For the text-containing cell, return its midpoint in [x, y] coordinate format. 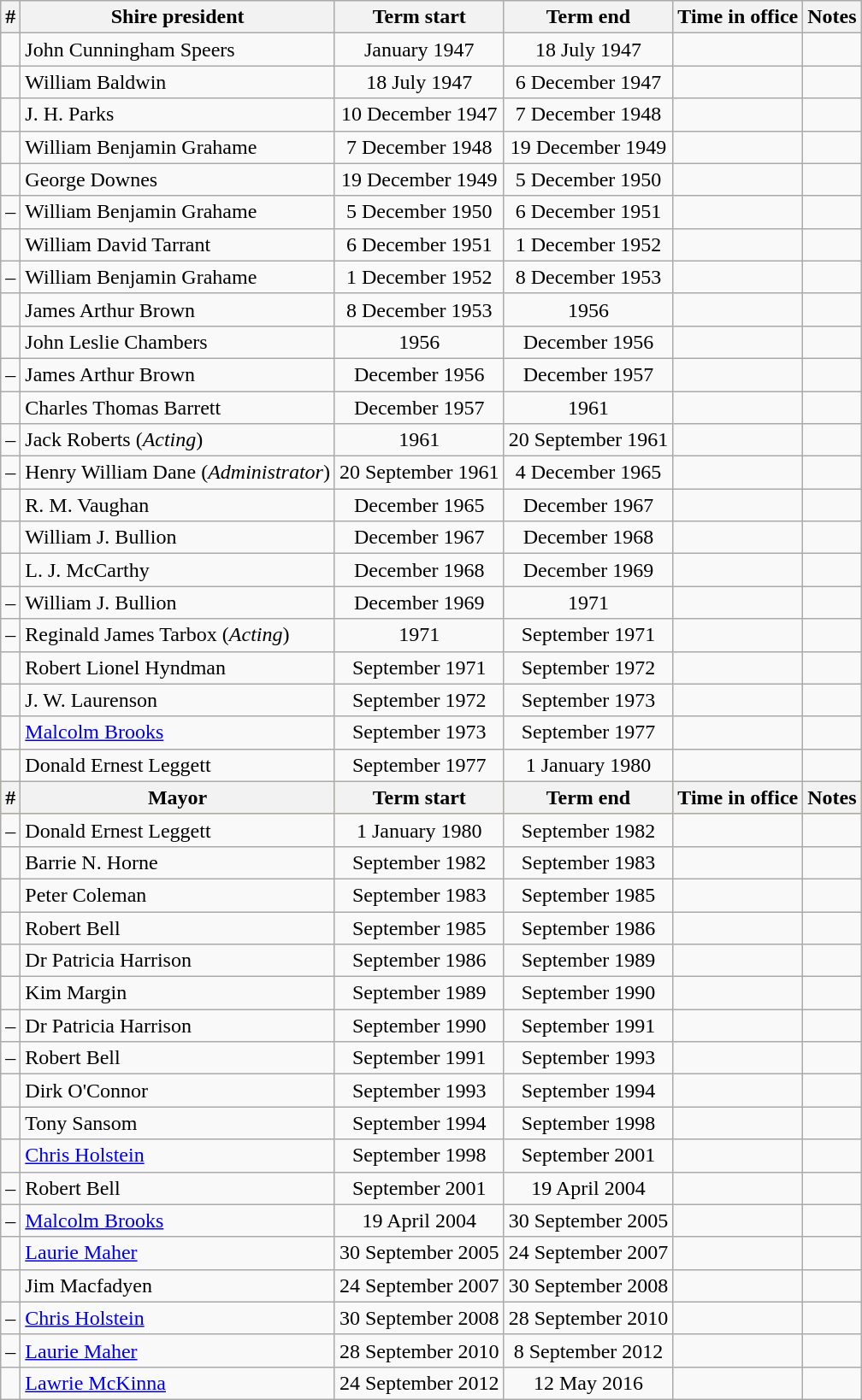
J. H. Parks [178, 115]
Lawrie McKinna [178, 1383]
10 December 1947 [419, 115]
6 December 1947 [588, 82]
4 December 1965 [588, 473]
John Cunningham Speers [178, 50]
William Baldwin [178, 82]
Mayor [178, 797]
January 1947 [419, 50]
L. J. McCarthy [178, 570]
Henry William Dane (Administrator) [178, 473]
Peter Coleman [178, 895]
George Downes [178, 179]
8 September 2012 [588, 1350]
William David Tarrant [178, 244]
R. M. Vaughan [178, 505]
Kim Margin [178, 993]
Barrie N. Horne [178, 862]
December 1965 [419, 505]
Jack Roberts (Acting) [178, 440]
John Leslie Chambers [178, 342]
Shire president [178, 17]
Robert Lionel Hyndman [178, 668]
Reginald James Tarbox (Acting) [178, 635]
J. W. Laurenson [178, 700]
Jim Macfadyen [178, 1285]
Charles Thomas Barrett [178, 408]
24 September 2012 [419, 1383]
12 May 2016 [588, 1383]
Dirk O'Connor [178, 1091]
Tony Sansom [178, 1123]
